Extract the [x, y] coordinate from the center of the cell holding the provided text.  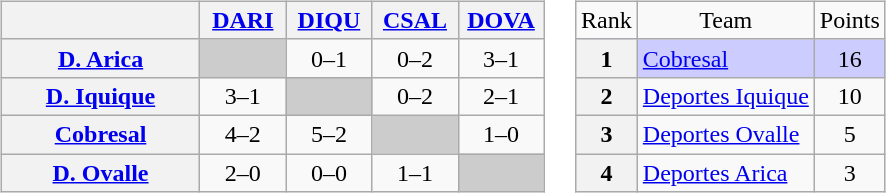
Points [850, 20]
16 [850, 58]
D. Arica [100, 58]
2–0 [243, 173]
Deportes Iquique [726, 96]
1 [607, 58]
DOVA [501, 20]
DIQU [329, 20]
4 [607, 173]
5–2 [329, 134]
2 [607, 96]
Rank [607, 20]
CSAL [415, 20]
5 [850, 134]
Team [726, 20]
1–1 [415, 173]
1–0 [501, 134]
0–1 [329, 58]
4–2 [243, 134]
0–0 [329, 173]
D. Iquique [100, 96]
2–1 [501, 96]
Deportes Ovalle [726, 134]
10 [850, 96]
Deportes Arica [726, 173]
D. Ovalle [100, 173]
DARI [243, 20]
